Identify which cell holds the provided text, then report its [x, y] central coordinate. 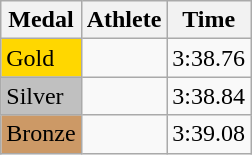
Gold [41, 58]
Athlete [124, 20]
3:38.76 [209, 58]
Bronze [41, 134]
3:39.08 [209, 134]
3:38.84 [209, 96]
Medal [41, 20]
Silver [41, 96]
Time [209, 20]
